Return the [X, Y] coordinate for the center point of the cell that contains the specified text.  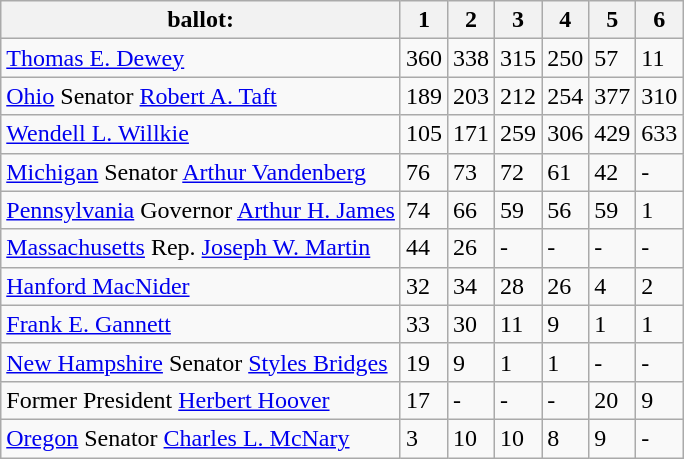
34 [470, 286]
28 [518, 286]
5 [612, 20]
429 [612, 134]
6 [660, 20]
74 [424, 210]
19 [424, 362]
20 [612, 400]
61 [566, 172]
73 [470, 172]
Michigan Senator Arthur Vandenberg [201, 172]
17 [424, 400]
Thomas E. Dewey [201, 58]
360 [424, 58]
New Hampshire Senator Styles Bridges [201, 362]
42 [612, 172]
76 [424, 172]
Wendell L. Willkie [201, 134]
203 [470, 96]
105 [424, 134]
338 [470, 58]
315 [518, 58]
Former President Herbert Hoover [201, 400]
32 [424, 286]
310 [660, 96]
33 [424, 324]
8 [566, 438]
377 [612, 96]
633 [660, 134]
Ohio Senator Robert A. Taft [201, 96]
306 [566, 134]
66 [470, 210]
Massachusetts Rep. Joseph W. Martin [201, 248]
259 [518, 134]
ballot: [201, 20]
171 [470, 134]
57 [612, 58]
44 [424, 248]
30 [470, 324]
254 [566, 96]
212 [518, 96]
Oregon Senator Charles L. McNary [201, 438]
Hanford MacNider [201, 286]
250 [566, 58]
72 [518, 172]
Frank E. Gannett [201, 324]
56 [566, 210]
Pennsylvania Governor Arthur H. James [201, 210]
189 [424, 96]
